Search for the cell housing the specified text and yield its [x, y] center coordinate. 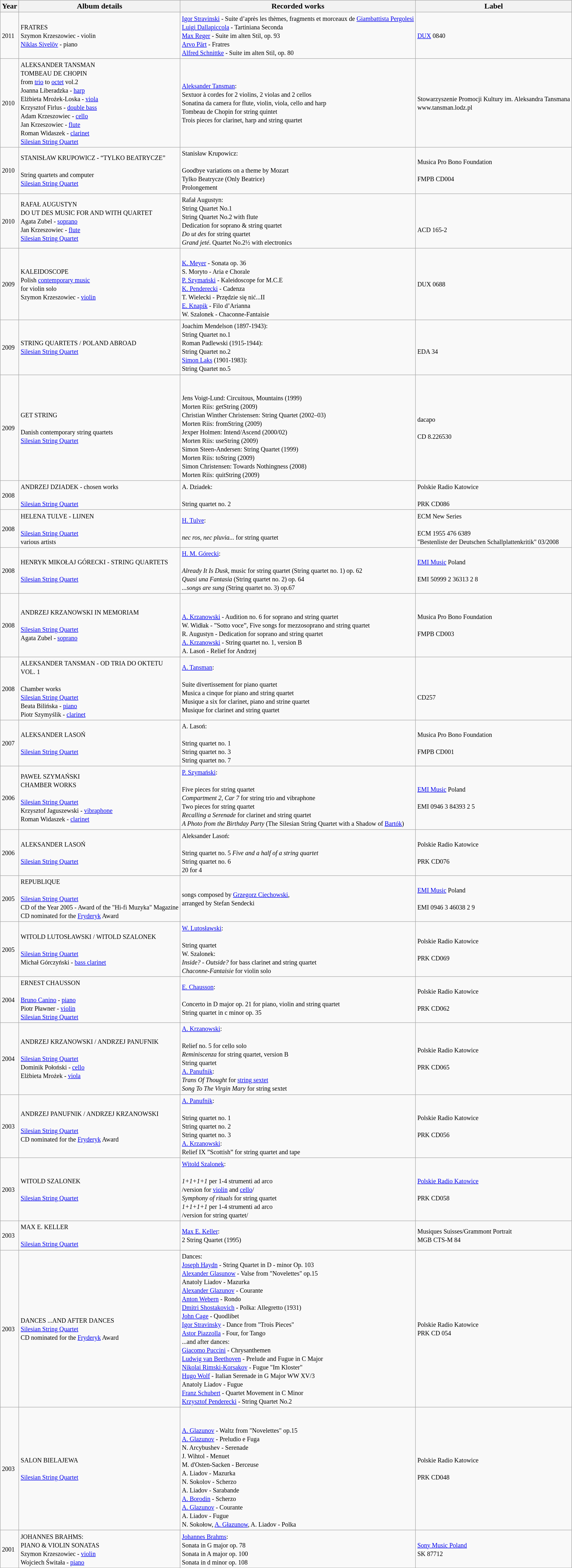
GET STRINGDanish contemporary string quartets Silesian String Quartet [100, 427]
EMI Music PolandEMI 0946 3 46038 2 9 [494, 899]
Joachim Mendelson (1897-1943):String Quartet no.1Roman Padlewski (1915-1944):String Quartet no.2Simon Laks (1901-1983):String Quartet no.5 [298, 347]
dacapoCD 8.226530 [494, 427]
ANDRZEJ KRZANOWSKI IN MEMORIAMSilesian String Quartet Agata Zubel - soprano [100, 625]
Stowarzyszenie Promocji Kultury im. Aleksandra Tansmanawww.tansman.lodz.pl [494, 103]
HENRYK MIKOŁAJ GÓRECKI - STRING QUARTETSSilesian String Quartet [100, 570]
Label [494, 6]
Max E. Keller:2 String Quartet (1995) [298, 1235]
Polskie Radio KatowicePRK CD058 [494, 1189]
Polskie Radio KatowicePRK CD076 [494, 853]
Recorded works [298, 6]
A. Panufnik:String quartet no. 1 String quartet no. 2 String quartet no. 3 A. Krzanowski: Relief IX ”Scottish” for string quartet and tape [298, 1126]
DUX 0688 [494, 284]
H. Tulve:nec ros, nec pluvia... for string quartet [298, 529]
ANDRZEJ DZIADEK - chosen worksSilesian String Quartet [100, 495]
PAWEŁ SZYMAŃSKICHAMBER WORKSSilesian String Quartet Krzysztof Jaguszewski - vibraphone Roman Widaszek - clarinet [100, 798]
SALON BIELAJEWASilesian String Quartet [100, 1469]
REPUBLIQUESilesian String QuartetCD of the Year 2005 - Award of the "Hi-fi Muzyka" MagazineCD nominated for the Fryderyk Award [100, 899]
E. Chausson:Concerto in D major op. 21 for piano, violin and string quartet String quartet in c minor op. 35 [298, 1000]
A. Dziadek:String quartet no. 2 [298, 495]
Polskie Radio KatowicePRK CD048 [494, 1469]
Musica Pro Bono FoundationFMPB CD003 [494, 625]
CD257 [494, 689]
EDA 34 [494, 347]
Polskie Radio KatowicePRK CD086 [494, 495]
ANDRZEJ PANUFNIK / ANDRZEJ KRZANOWSKISilesian String QuartetCD nominated for the Fryderyk Award [100, 1126]
KALEIDOSCOPEPolish contemporary music for violin soloSzymon Krzeszowiec - violin [100, 284]
A. Lasoń:String quartet no. 1 String quartet no. 3 String quartet no. 7 [298, 743]
Polskie Radio KatowicePRK CD065 [494, 1058]
Musiques Suisses/Grammont PortraitMGB CTS-M 84 [494, 1235]
DUX 0840 [494, 35]
EMI Music PolandEMI 0946 3 84393 2 5 [494, 798]
FRATRESSzymon Krzeszowiec - violinNiklas Sivelöv - piano [100, 35]
songs composed by Grzegorz Ciechowski,arranged by Stefan Sendecki [298, 899]
JOHANNES BRAHMS: PIANO & VIOLIN SONATASSzymon Krzeszowiec - violinWojciech Świtała - piano [100, 1549]
ECM New SeriesECM 1955 476 6389 "Bestenliste der Deutschen Schallplattenkritik" 03/2008 [494, 529]
Polskie Radio KatowicePRK CD062 [494, 1000]
STANISŁAW KRUPOWICZ - “TYLKO BEATRYCZE”String quartets and computer Silesian String Quartet [100, 170]
WITOLD LUTOSŁAWSKI / WITOLD SZALONEKSilesian String Quartet Michał Górczyński - bass clarinet [100, 949]
DANCES ...AND AFTER DANCESSilesian String QuartetCD nominated for the Fryderyk Award [100, 1328]
ERNEST CHAUSSONBruno Canino - piano Piotr Pławner - violin Silesian String Quartet [100, 1000]
Musica Pro Bono FoundationFMPB CD001 [494, 743]
STRING QUARTETS / POLAND ABROADSilesian String Quartet [100, 347]
ACD 165-2 [494, 221]
Polskie Radio KatowicePRK CD056 [494, 1126]
2007 [9, 743]
2001 [9, 1549]
Stanisław Krupowicz:Goodbye variations on a theme by Mozart Tylko Beatrycze (Only Beatrice) Prolongement [298, 170]
ALEKSANDER TANSMAN - OD TRIA DO OKTETU VOL. 1Chamber works Silesian String Quartet Beata Bilińska - piano Piotr Szymyślik - clarinet [100, 689]
W. Lutosławski:String quartet W. Szalonek: Inside? - Outside? for bass clarinet and string quartet Chaconne-Fantaisie for violin solo [298, 949]
ANDRZEJ KRZANOWSKI / ANDRZEJ PANUFNIKSilesian String QuartetDominik Połoński - cello Elżbieta Mrożek - viola [100, 1058]
2011 [9, 35]
Year [9, 6]
Sony Music PolandSK 87712 [494, 1549]
EMI Music PolandEMI 50999 2 36313 2 8 [494, 570]
WITOLD SZALONEKSilesian String Quartet [100, 1189]
HELENA TULVE - LIJNENSilesian String Quartet various artists [100, 529]
Polskie Radio KatowicePRK CD 054 [494, 1328]
Polskie Radio KatowicePRK CD069 [494, 949]
Aleksander Lasoń:String quartet no. 5 Five and a half of a string quartet String quartet no. 6 20 for 4 [298, 853]
MAX E. KELLERSilesian String Quartet [100, 1235]
Johannes Brahms:Sonata in G major op. 78Sonata in A major op. 100Sonata in d minor op. 108 [298, 1549]
Musica Pro Bono FoundationFMPB CD004 [494, 170]
RAFAŁ AUGUSTYNDO UT DES MUSIC FOR AND WITH QUARTETAgata Zubel - sopranoJan Krzeszowiec - fluteSilesian String Quartet [100, 221]
Album details [100, 6]
